Identify which cell holds the provided text, then report its (X, Y) central coordinate. 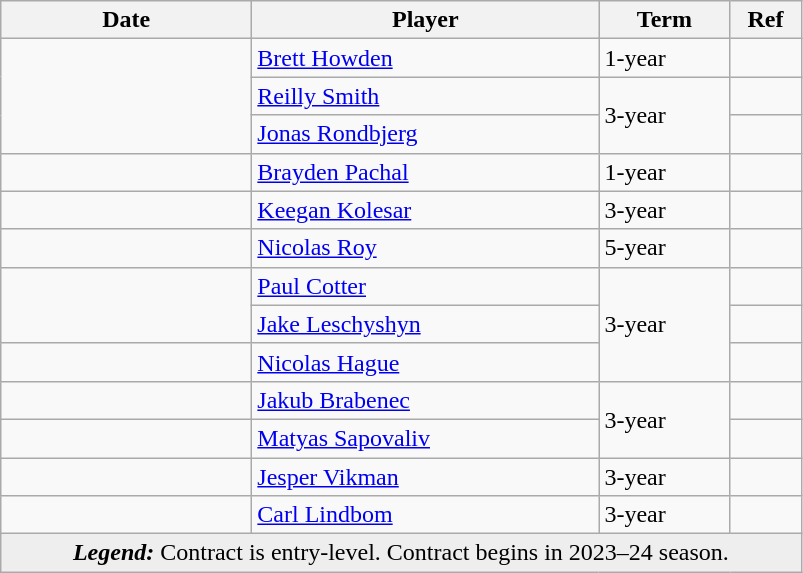
Ref (766, 20)
Paul Cotter (426, 286)
Term (664, 20)
Brett Howden (426, 58)
Jakub Brabenec (426, 400)
5-year (664, 248)
Matyas Sapovaliv (426, 438)
Nicolas Roy (426, 248)
Legend: Contract is entry-level. Contract begins in 2023–24 season. (401, 553)
Brayden Pachal (426, 172)
Jonas Rondbjerg (426, 134)
Jake Leschyshyn (426, 324)
Jesper Vikman (426, 477)
Date (126, 20)
Keegan Kolesar (426, 210)
Reilly Smith (426, 96)
Nicolas Hague (426, 362)
Carl Lindbom (426, 515)
Player (426, 20)
